Scan for the cell matching the given text and deliver its (X, Y) coordinate at center. 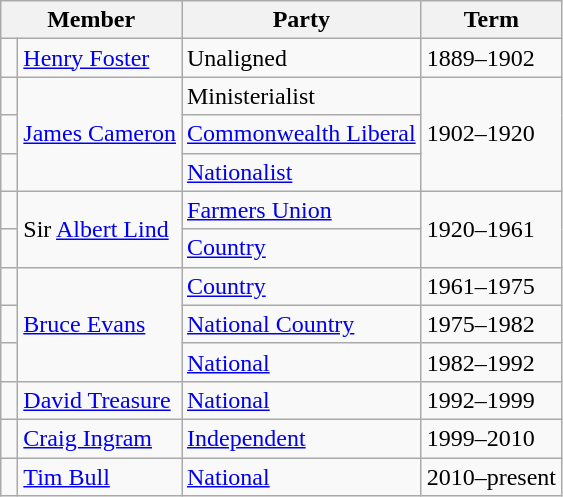
1902–1920 (491, 134)
Member (92, 20)
1920–1961 (491, 229)
Henry Foster (100, 58)
National Country (302, 324)
Nationalist (302, 172)
Ministerialist (302, 96)
Sir Albert Lind (100, 229)
Bruce Evans (100, 324)
2010–present (491, 477)
1982–1992 (491, 362)
Farmers Union (302, 210)
1889–1902 (491, 58)
David Treasure (100, 400)
Party (302, 20)
1999–2010 (491, 438)
Term (491, 20)
Unaligned (302, 58)
1961–1975 (491, 286)
Independent (302, 438)
Commonwealth Liberal (302, 134)
James Cameron (100, 134)
1992–1999 (491, 400)
Craig Ingram (100, 438)
Tim Bull (100, 477)
1975–1982 (491, 324)
